Detect which cell encompasses the target text, then output its [X, Y] center coordinate. 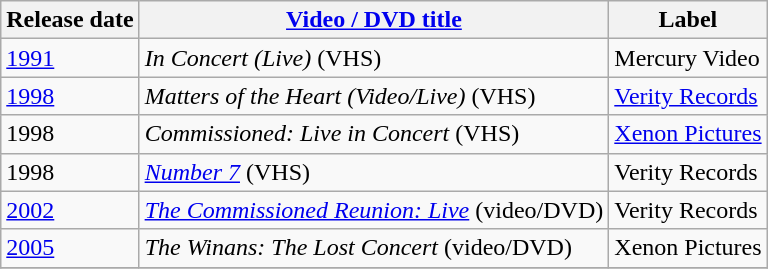
In Concert (Live) (VHS) [374, 58]
Label [688, 20]
Matters of the Heart (Video/Live) (VHS) [374, 96]
Number 7 (VHS) [374, 172]
Video / DVD title [374, 20]
The Commissioned Reunion: Live (video/DVD) [374, 210]
The Winans: The Lost Concert (video/DVD) [374, 248]
1991 [70, 58]
2005 [70, 248]
Mercury Video [688, 58]
2002 [70, 210]
Release date [70, 20]
Commissioned: Live in Concert (VHS) [374, 134]
